Identify which cell holds the provided text, then report its [X, Y] central coordinate. 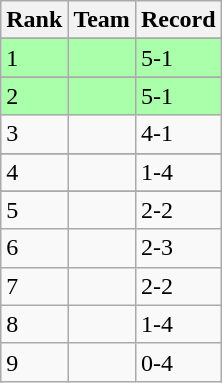
1 [34, 58]
4 [34, 172]
9 [34, 362]
Rank [34, 20]
2-3 [178, 248]
7 [34, 286]
Team [102, 20]
4-1 [178, 134]
5 [34, 210]
3 [34, 134]
2 [34, 96]
6 [34, 248]
Record [178, 20]
0-4 [178, 362]
8 [34, 324]
